Return (X, Y) of the center of cell containing provided text 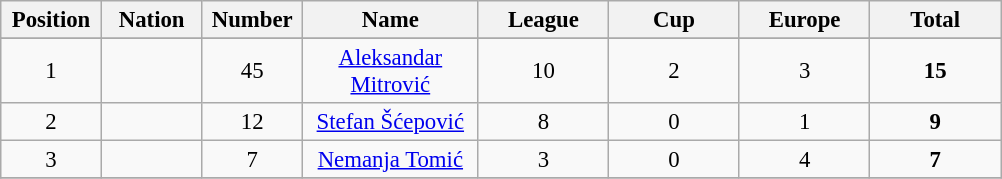
Position (52, 20)
Name (391, 20)
9 (936, 122)
Number (252, 20)
10 (544, 72)
Aleksandar Mitrović (391, 72)
12 (252, 122)
Cup (674, 20)
Total (936, 20)
Stefan Šćepović (391, 122)
League (544, 20)
4 (804, 160)
15 (936, 72)
45 (252, 72)
8 (544, 122)
Europe (804, 20)
Nemanja Tomić (391, 160)
Nation (152, 20)
